Search for the cell housing the specified text and yield its (x, y) center coordinate. 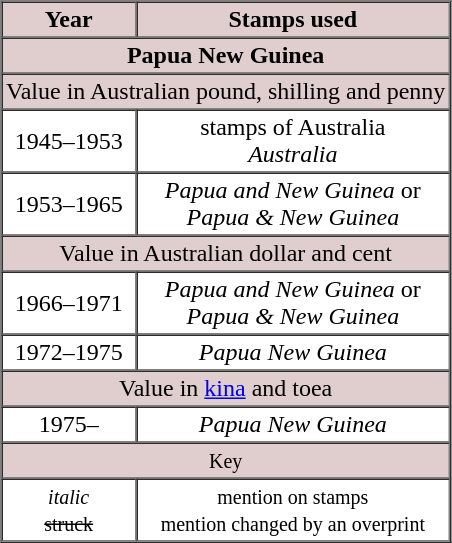
Stamps used (293, 20)
Value in Australian dollar and cent (226, 254)
1953–1965 (69, 204)
Year (69, 20)
1945–1953 (69, 142)
Value in kina and toea (226, 388)
1975– (69, 424)
Key (226, 460)
mention on stampsmention changed by an overprint (293, 510)
1972–1975 (69, 352)
1966–1971 (69, 304)
stamps of AustraliaAustralia (293, 142)
italicstruck (69, 510)
Value in Australian pound, shilling and penny (226, 92)
